Capture the cell that displays the provided text and extract its (x, y) central coordinate. 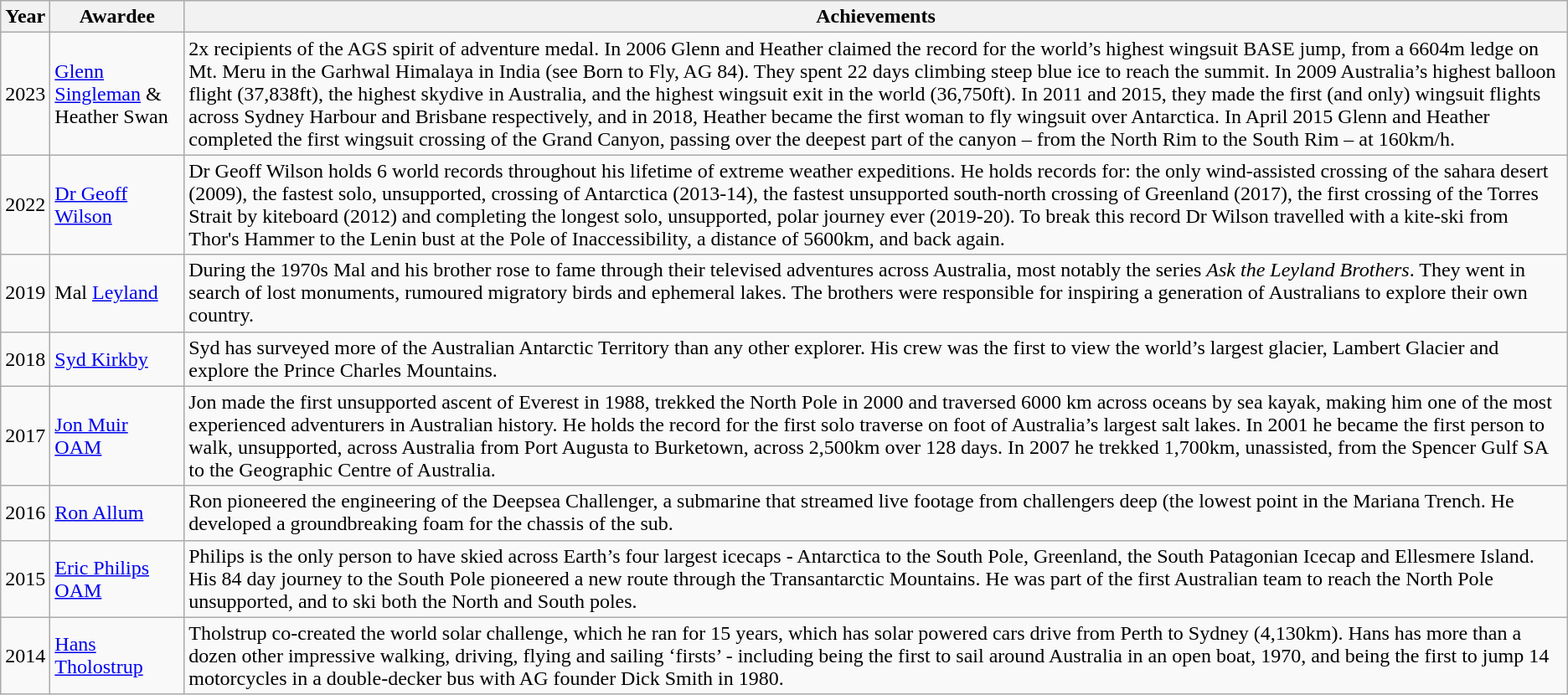
2015 (25, 579)
Eric Philips OAM (117, 579)
Achievements (876, 17)
Syd Kirkby (117, 358)
2014 (25, 656)
2017 (25, 435)
2023 (25, 94)
Hans Tholostrup (117, 656)
2019 (25, 293)
Glenn Singleman & Heather Swan (117, 94)
Ron Allum (117, 512)
Mal Leyland (117, 293)
2016 (25, 512)
Awardee (117, 17)
Year (25, 17)
2018 (25, 358)
Jon Muir OAM (117, 435)
2022 (25, 204)
Dr Geoff Wilson (117, 204)
